Determine the [x, y] coordinate at the center of the cell enclosing the given text.  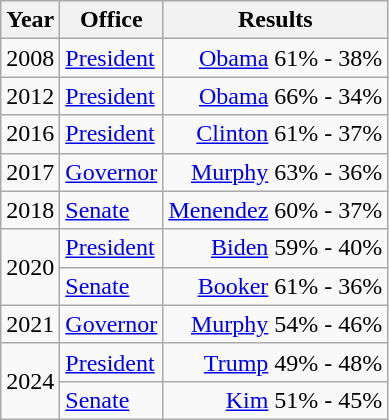
2020 [30, 267]
Year [30, 20]
Clinton 61% - 37% [276, 134]
2017 [30, 172]
2024 [30, 381]
Murphy 54% - 46% [276, 324]
Murphy 63% - 36% [276, 172]
Booker 61% - 36% [276, 286]
Results [276, 20]
2018 [30, 210]
2012 [30, 96]
2016 [30, 134]
Office [112, 20]
Obama 61% - 38% [276, 58]
2021 [30, 324]
Menendez 60% - 37% [276, 210]
Biden 59% - 40% [276, 248]
Kim 51% - 45% [276, 400]
2008 [30, 58]
Obama 66% - 34% [276, 96]
Trump 49% - 48% [276, 362]
